Determine the [X, Y] coordinate at the center of the cell enclosing the given text.  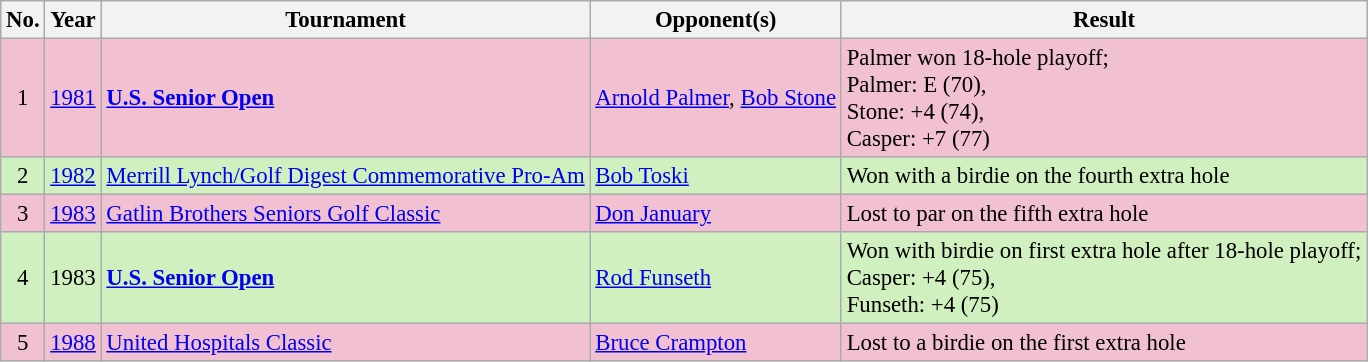
Tournament [346, 20]
Bob Toski [716, 176]
Won with birdie on first extra hole after 18-hole playoff;Casper: +4 (75),Funseth: +4 (75) [1104, 278]
4 [23, 278]
Rod Funseth [716, 278]
1988 [73, 343]
1981 [73, 98]
United Hospitals Classic [346, 343]
Bruce Crampton [716, 343]
1 [23, 98]
Year [73, 20]
1982 [73, 176]
Lost to par on the fifth extra hole [1104, 214]
Result [1104, 20]
Lost to a birdie on the first extra hole [1104, 343]
Palmer won 18-hole playoff;Palmer: E (70),Stone: +4 (74),Casper: +7 (77) [1104, 98]
Don January [716, 214]
2 [23, 176]
5 [23, 343]
No. [23, 20]
Won with a birdie on the fourth extra hole [1104, 176]
3 [23, 214]
Arnold Palmer, Bob Stone [716, 98]
Opponent(s) [716, 20]
Merrill Lynch/Golf Digest Commemorative Pro-Am [346, 176]
Gatlin Brothers Seniors Golf Classic [346, 214]
